Output the [x, y] coordinate of the center of the cell containing the given text.  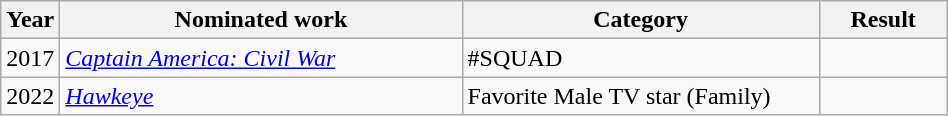
2022 [30, 96]
#SQUAD [640, 58]
2017 [30, 58]
Hawkeye [261, 96]
Year [30, 20]
Favorite Male TV star (Family) [640, 96]
Category [640, 20]
Result [883, 20]
Nominated work [261, 20]
Captain America: Civil War [261, 58]
